Identify which cell holds the provided text, then report its [x, y] central coordinate. 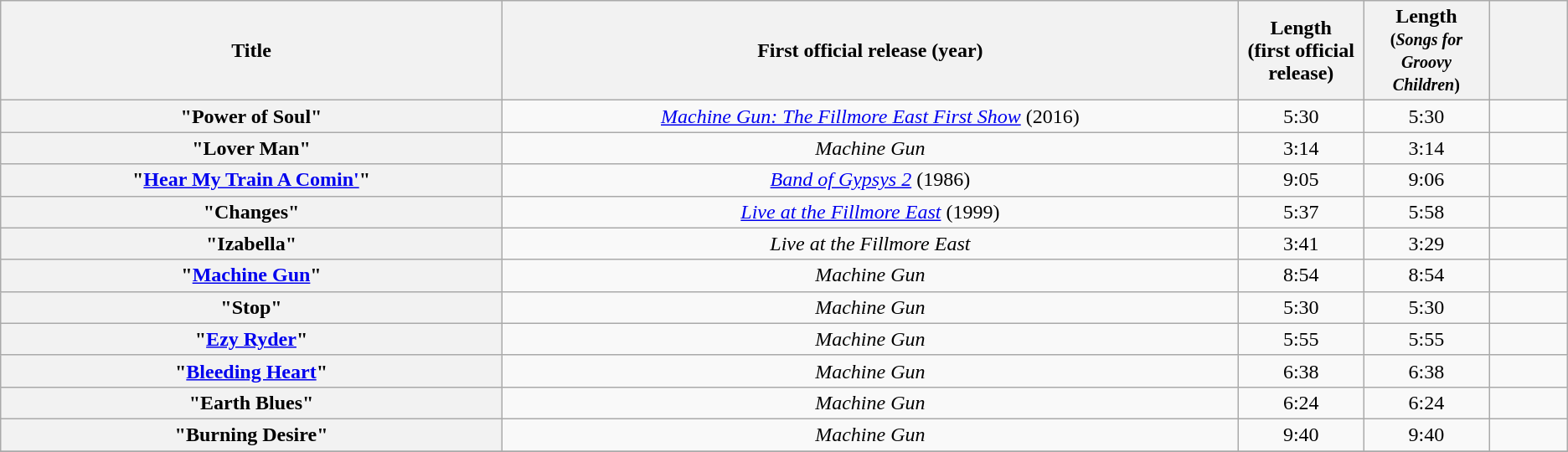
9:06 [1426, 180]
"Burning Desire" [251, 434]
Length(Songs for Groovy Children) [1426, 50]
Live at the Fillmore East (1999) [869, 212]
"Lover Man" [251, 148]
"Earth Blues" [251, 403]
Band of Gypsys 2 (1986) [869, 180]
"Changes" [251, 212]
"Ezy Ryder" [251, 339]
"Stop" [251, 307]
Live at the Fillmore East [869, 244]
"Hear My Train A Comin'" [251, 180]
Title [251, 50]
5:58 [1426, 212]
Length(first official release) [1301, 50]
5:37 [1301, 212]
9:05 [1301, 180]
3:29 [1426, 244]
"Bleeding Heart" [251, 371]
Machine Gun: The Fillmore East First Show (2016) [869, 116]
First official release (year) [869, 50]
"Power of Soul" [251, 116]
3:41 [1301, 244]
"Izabella" [251, 244]
"Machine Gun" [251, 275]
